Search for the cell housing the specified text and yield its [x, y] center coordinate. 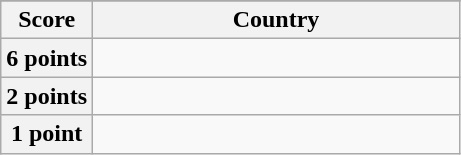
Country [276, 20]
6 points [47, 58]
Score [47, 20]
1 point [47, 134]
2 points [47, 96]
